Find where the given text appears and provide that cell's center as (x, y) coordinate. 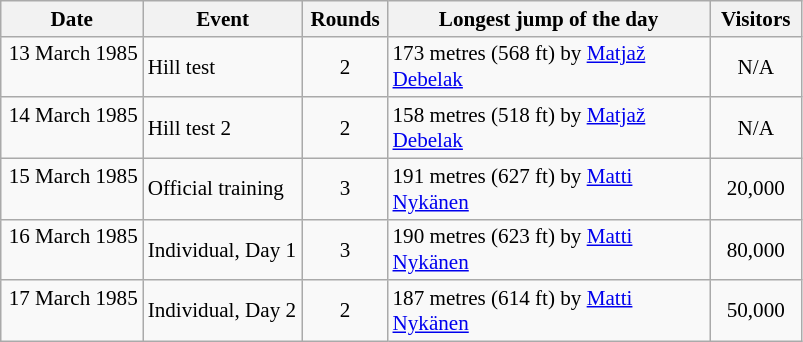
20,000 (756, 188)
16 March 1985 (72, 250)
Individual, Day 1 (223, 250)
15 March 1985 (72, 188)
Hill test 2 (223, 128)
Longest jump of the day (549, 18)
17 March 1985 (72, 310)
Individual, Day 2 (223, 310)
173 metres (568 ft) by Matjaž Debelak (549, 66)
Rounds (346, 18)
190 metres (623 ft) by Matti Nykänen (549, 250)
191 metres (627 ft) by Matti Nykänen (549, 188)
Date (72, 18)
Official training (223, 188)
187 metres (614 ft) by Matti Nykänen (549, 310)
14 March 1985 (72, 128)
50,000 (756, 310)
Visitors (756, 18)
158 metres (518 ft) by Matjaž Debelak (549, 128)
Hill test (223, 66)
13 March 1985 (72, 66)
80,000 (756, 250)
Event (223, 18)
